Extract the [x, y] coordinate from the center of the cell holding the provided text.  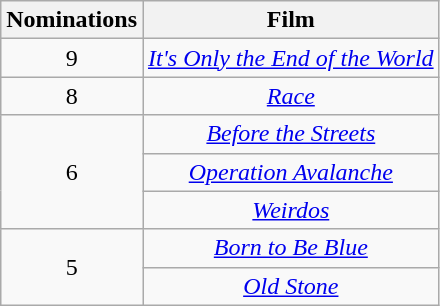
Race [290, 96]
Film [290, 20]
6 [72, 172]
Nominations [72, 20]
It's Only the End of the World [290, 58]
Weirdos [290, 210]
9 [72, 58]
Old Stone [290, 286]
Born to Be Blue [290, 248]
Before the Streets [290, 134]
5 [72, 267]
8 [72, 96]
Operation Avalanche [290, 172]
